Pinpoint the cell where the given text exists, returning its [X, Y] midpoint coordinate. 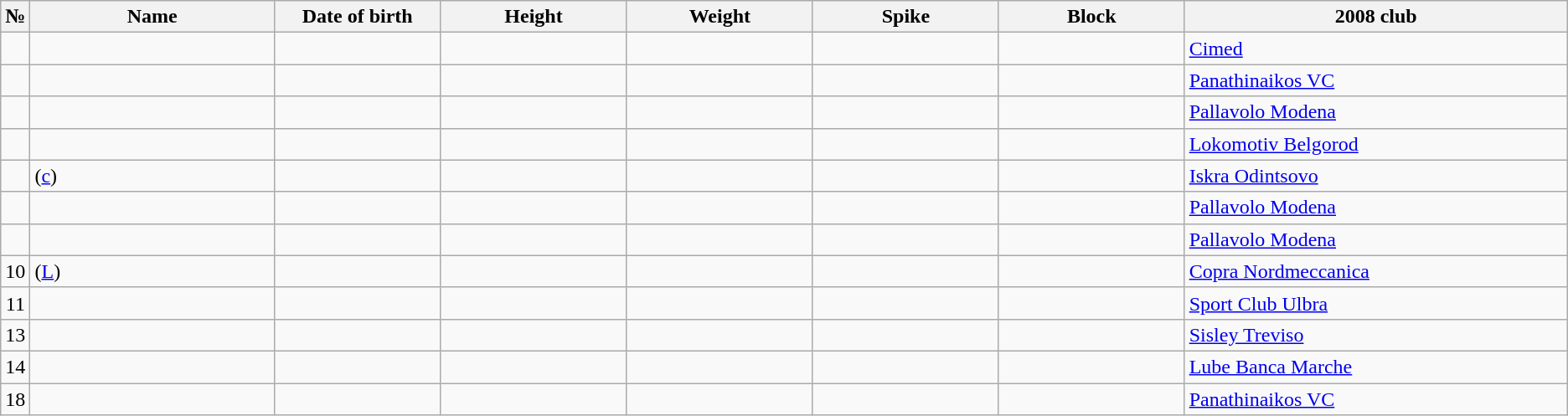
Height [534, 17]
Lube Banca Marche [1375, 367]
Weight [720, 17]
Sport Club Ulbra [1375, 303]
Date of birth [357, 17]
№ [15, 17]
Iskra Odintsovo [1375, 176]
14 [15, 367]
Block [1091, 17]
13 [15, 335]
Spike [905, 17]
Copra Nordmeccanica [1375, 271]
Cimed [1375, 49]
Sisley Treviso [1375, 335]
(L) [152, 271]
11 [15, 303]
Lokomotiv Belgorod [1375, 144]
2008 club [1375, 17]
18 [15, 399]
10 [15, 271]
Name [152, 17]
(c) [152, 176]
